Capture the cell that displays the provided text and extract its (X, Y) central coordinate. 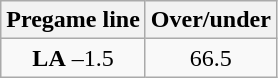
LA –1.5 (74, 58)
66.5 (210, 58)
Over/under (210, 20)
Pregame line (74, 20)
